Identify which cell holds the provided text, then report its [x, y] central coordinate. 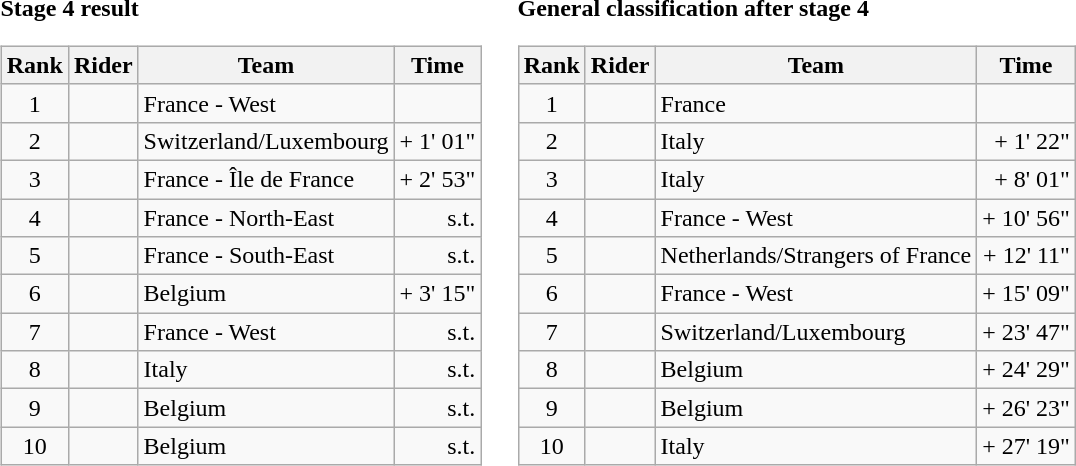
+ 15' 09" [1026, 294]
France - North-East [266, 217]
+ 23' 47" [1026, 332]
+ 1' 22" [1026, 141]
+ 26' 23" [1026, 408]
+ 8' 01" [1026, 179]
France [816, 103]
+ 27' 19" [1026, 446]
+ 1' 01" [438, 141]
+ 10' 56" [1026, 217]
+ 2' 53" [438, 179]
+ 12' 11" [1026, 256]
France - South-East [266, 256]
+ 3' 15" [438, 294]
+ 24' 29" [1026, 370]
Netherlands/Strangers of France [816, 256]
France - Île de France [266, 179]
